Detect which cell encompasses the target text, then output its (X, Y) center coordinate. 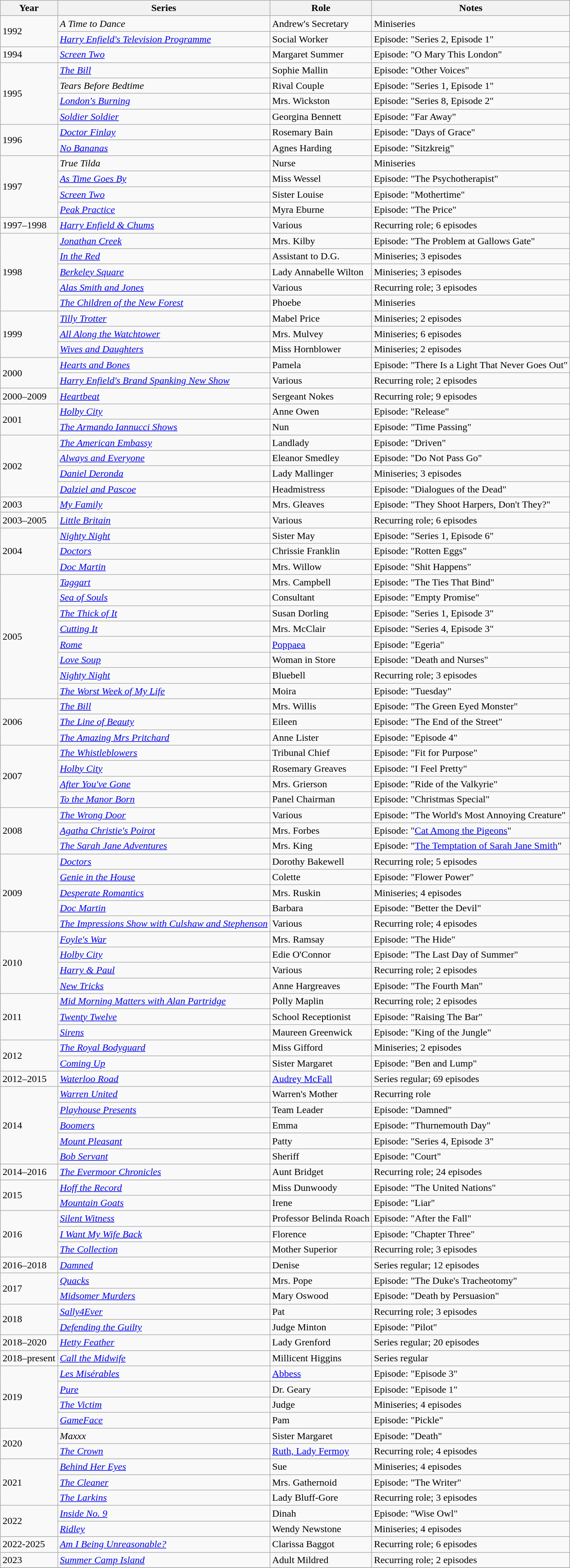
Bluebell (321, 675)
Episode: "Series 1, Episode 6" (471, 536)
Mrs. Wickston (321, 101)
Episode: "Fit for Purpose" (471, 753)
Tears Before Bedtime (164, 86)
2014 (29, 1125)
True Tilda (164, 163)
Defending the Guilty (164, 1327)
My Family (164, 505)
Episode: "Pilot" (471, 1327)
Episode: "O Mary This London" (471, 55)
Edie O'Connor (321, 955)
Episode: "Time Passing" (471, 427)
Mid Morning Matters with Alan Partridge (164, 1001)
No Bananas (164, 148)
Recurring role (471, 1094)
Rome (164, 644)
Episode: "Sitzkreig" (471, 148)
Alas Smith and Jones (164, 287)
Sally4Ever (164, 1312)
Mrs. Willow (321, 567)
Episode: "Liar" (471, 1203)
Ridley (164, 1529)
Woman in Store (321, 660)
Nun (321, 427)
Harry Enfield's Television Programme (164, 39)
The Collection (164, 1250)
Damned (164, 1265)
Millicent Higgins (321, 1358)
Barbara (321, 908)
Episode: "King of the Jungle" (471, 1032)
Recurring role; 9 episodes (471, 396)
Episode: "Thurnemouth Day" (471, 1125)
Episode: "Shit Happens" (471, 567)
Assistant to D.G. (321, 256)
Inside No. 9 (164, 1513)
Mrs. Kilby (321, 241)
Adult Mildred (321, 1560)
Doctor Finlay (164, 132)
Dalziel and Pascoe (164, 489)
Episode: "The World's Most Annoying Creature" (471, 815)
Series regular; 20 episodes (471, 1343)
2003–2005 (29, 520)
2000 (29, 373)
Lady Mallinger (321, 474)
All Along the Watchtower (164, 334)
Mrs. Campbell (321, 582)
Anne Hargreaves (321, 986)
2022-2025 (29, 1544)
Series regular (471, 1358)
Rival Couple (321, 86)
2020 (29, 1443)
Episode: "Dialogues of the Dead" (471, 489)
The American Embassy (164, 442)
Mrs. Gleaves (321, 505)
Dr. Geary (321, 1389)
2002 (29, 466)
Hearts and Bones (164, 365)
Episode: "Cat Among the Pigeons" (471, 830)
Episode: "The End of the Street" (471, 722)
Dinah (321, 1513)
Heartbeat (164, 396)
After You've Gone (164, 784)
Maxxx (164, 1435)
Episode: "The Fourth Man" (471, 986)
Sirens (164, 1032)
2021 (29, 1482)
Episode: "Pickle" (471, 1420)
Episode: "Christmas Special" (471, 799)
Headmistress (321, 489)
Patty (321, 1141)
Cutting It (164, 629)
Episode: "The Duke's Tracheotomy" (471, 1281)
Episode: "The Psychotherapist" (471, 179)
Foyle's War (164, 939)
Episode: "The Problem at Gallows Gate" (471, 241)
Miss Gifford (321, 1048)
Desperate Romantics (164, 892)
1999 (29, 334)
Mrs. Grierson (321, 784)
Miss Wessel (321, 179)
Sue (321, 1467)
Wives and Daughters (164, 349)
Harry Enfield & Chums (164, 225)
Boomers (164, 1125)
2018–2020 (29, 1343)
Quacks (164, 1281)
Consultant (321, 598)
Role (321, 8)
Wendy Newstone (321, 1529)
Maureen Greenwick (321, 1032)
Anne Lister (321, 738)
Episode: "Damned" (471, 1110)
Episode: "Raising The Bar" (471, 1017)
Episode: "Far Away" (471, 117)
Episode: "Tuesday" (471, 691)
Nurse (321, 163)
Pam (321, 1420)
Ruth, Lady Fermoy (321, 1451)
Agnes Harding (321, 148)
Harry & Paul (164, 970)
Andrew's Secretary (321, 24)
2012 (29, 1056)
Florence (321, 1234)
Audrey McFall (321, 1079)
Waterloo Road (164, 1079)
2016–2018 (29, 1265)
2018–present (29, 1358)
Les Misérables (164, 1374)
Georgina Bennett (321, 117)
2011 (29, 1017)
2010 (29, 962)
Mrs. Ramsay (321, 939)
Myra Eburne (321, 210)
The Cleaner (164, 1482)
Episode: "Series 2, Episode 1" (471, 39)
Susan Dorling (321, 613)
Judge Minton (321, 1327)
2018 (29, 1319)
Episode: "The Price" (471, 210)
Call the Midwife (164, 1358)
The Victim (164, 1405)
Social Worker (321, 39)
Judge (321, 1405)
The Amazing Mrs Pritchard (164, 738)
2003 (29, 505)
Margaret Summer (321, 55)
1997–1998 (29, 225)
Episode: "Ben and Lump" (471, 1063)
Twenty Twelve (164, 1017)
2000–2009 (29, 396)
Aunt Bridget (321, 1172)
Episode: "Series 1, Episode 3" (471, 613)
Tilly Trotter (164, 318)
Pat (321, 1312)
2014–2016 (29, 1172)
Episode: "The Green Eyed Monster" (471, 707)
Episode: "Empty Promise" (471, 598)
Episode: "The Ties That Bind" (471, 582)
Poppaea (321, 644)
Episode: "The Temptation of Sarah Jane Smith" (471, 846)
Episode: "Death" (471, 1435)
The Line of Beauty (164, 722)
2023 (29, 1560)
Episode: "Death by Persuasion" (471, 1296)
Anne Owen (321, 411)
Episode: "The Last Day of Summer" (471, 955)
Episode: "I Feel Pretty" (471, 769)
Pamela (321, 365)
Episode: "Wise Owl" (471, 1513)
Polly Maplin (321, 1001)
1996 (29, 140)
I Want My Wife Back (164, 1234)
Mrs. King (321, 846)
Hetty Feather (164, 1343)
Summer Camp Island (164, 1560)
Warren United (164, 1094)
Mother Superior (321, 1250)
New Tricks (164, 986)
2012–2015 (29, 1079)
Series regular; 69 episodes (471, 1079)
Recurring role; 24 episodes (471, 1172)
Abbess (321, 1374)
Lady Annabelle Wilton (321, 272)
Episode: "Series 1, Episode 1" (471, 86)
Sister May (321, 536)
Series regular; 12 episodes (471, 1265)
Denise (321, 1265)
2006 (29, 722)
Tribunal Chief (321, 753)
Episode: "Episode 3" (471, 1374)
Episode: "Episode 4" (471, 738)
Berkeley Square (164, 272)
Playhouse Presents (164, 1110)
Dorothy Bakewell (321, 861)
The Larkins (164, 1498)
Genie in the House (164, 877)
1994 (29, 55)
Soldier Soldier (164, 117)
Episode: "They Shoot Harpers, Don't They?" (471, 505)
Clarissa Baggot (321, 1544)
Coming Up (164, 1063)
Episode: "Chapter Three" (471, 1234)
Mountain Goats (164, 1203)
Colette (321, 877)
Episode: "Court" (471, 1156)
Hoff the Record (164, 1188)
Episode: "Flower Power" (471, 877)
Eleanor Smedley (321, 458)
2001 (29, 419)
School Receptionist (321, 1017)
The Armando Iannucci Shows (164, 427)
The Evermoor Chronicles (164, 1172)
Sergeant Nokes (321, 396)
Agatha Christie's Poirot (164, 830)
Episode: "Egeria" (471, 644)
Daniel Deronda (164, 474)
Episode: "Days of Grace" (471, 132)
Warren's Mother (321, 1094)
Sheriff (321, 1156)
Mrs. Forbes (321, 830)
1995 (29, 93)
Silent Witness (164, 1219)
Taggart (164, 582)
A Time to Dance (164, 24)
The Sarah Jane Adventures (164, 846)
Episode: "After the Fall" (471, 1219)
Behind Her Eyes (164, 1467)
Episode: "Episode 1" (471, 1389)
Jonathan Creek (164, 241)
Miss Hornblower (321, 349)
Chrissie Franklin (321, 551)
Rosemary Greaves (321, 769)
In the Red (164, 256)
Episode: "Series 8, Episode 2" (471, 101)
Mrs. Mulvey (321, 334)
Lady Grenford (321, 1343)
The Wrong Door (164, 815)
The Crown (164, 1451)
Episode: "The Hide" (471, 939)
Episode: "Rotten Eggs" (471, 551)
2017 (29, 1288)
The Children of the New Forest (164, 303)
2016 (29, 1234)
Mrs. Willis (321, 707)
Notes (471, 8)
Miss Dunwoody (321, 1188)
1992 (29, 31)
Team Leader (321, 1110)
Series (164, 8)
Sophie Mallin (321, 70)
Phoebe (321, 303)
The Whistleblowers (164, 753)
Episode: "The Writer" (471, 1482)
Episode: "Other Voices" (471, 70)
2004 (29, 551)
Panel Chairman (321, 799)
Eileen (321, 722)
Episode: "The United Nations" (471, 1188)
Sea of Souls (164, 598)
Peak Practice (164, 210)
As Time Goes By (164, 179)
Harry Enfield's Brand Spanking New Show (164, 380)
Sister Louise (321, 194)
Always and Everyone (164, 458)
Mary Oswood (321, 1296)
Mrs. Gathernoid (321, 1482)
Episode: "Do Not Pass Go" (471, 458)
Little Britain (164, 520)
Mrs. Ruskin (321, 892)
The Impressions Show with Culshaw and Stephenson (164, 923)
To the Manor Born (164, 799)
Landlady (321, 442)
Recurring role; 5 episodes (471, 861)
Professor Belinda Roach (321, 1219)
Year (29, 8)
Rosemary Bain (321, 132)
Pure (164, 1389)
2015 (29, 1195)
London's Burning (164, 101)
Episode: "Death and Nurses" (471, 660)
2009 (29, 892)
1997 (29, 186)
2022 (29, 1521)
Irene (321, 1203)
1998 (29, 272)
GameFace (164, 1420)
Bob Servant (164, 1156)
The Thick of It (164, 613)
2005 (29, 636)
Episode: "Better the Devil" (471, 908)
Episode: "There Is a Light That Never Goes Out" (471, 365)
2007 (29, 776)
The Worst Week of My Life (164, 691)
Miniseries; 6 episodes (471, 334)
Episode: "Mothertime" (471, 194)
Midsomer Murders (164, 1296)
Mrs. McClair (321, 629)
Episode: "Driven" (471, 442)
Emma (321, 1125)
Mount Pleasant (164, 1141)
2008 (29, 830)
Moira (321, 691)
Mabel Price (321, 318)
2019 (29, 1397)
Love Soup (164, 660)
Am I Being Unreasonable? (164, 1544)
Episode: "Ride of the Valkyrie" (471, 784)
Mrs. Pope (321, 1281)
Episode: "Release" (471, 411)
The Royal Bodyguard (164, 1048)
Lady Bluff-Gore (321, 1498)
